Capture the cell that displays the provided text and extract its [x, y] central coordinate. 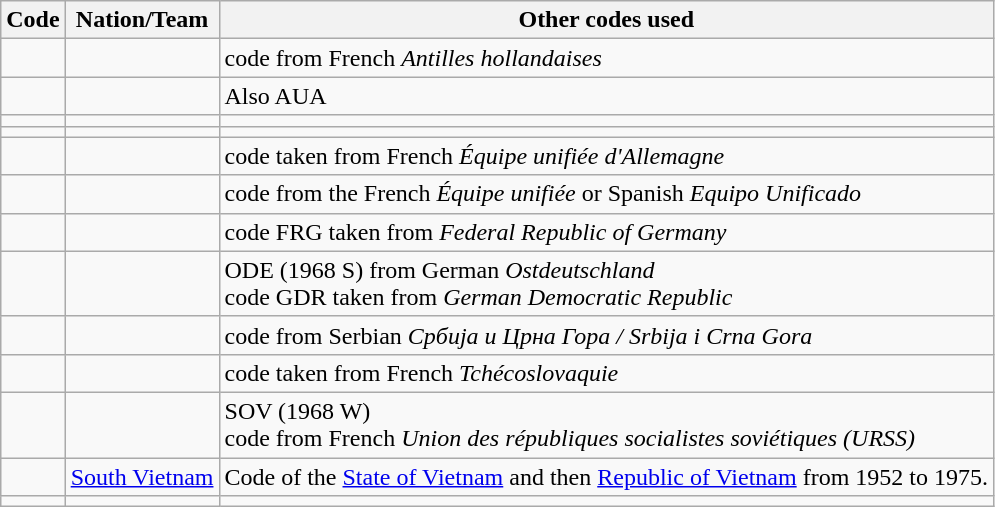
code from French Antilles hollandaises [606, 58]
SOV (1968 W)code from French Union des républiques socialistes soviétiques (URSS) [606, 424]
code taken from French Équipe unifiée d'Allemagne [606, 156]
code FRG taken from Federal Republic of Germany [606, 232]
Code [33, 20]
ODE (1968 S) from German Ostdeutschlandcode GDR taken from German Democratic Republic [606, 284]
code from Serbian Србија и Црна Гора / Srbija i Crna Gora [606, 335]
code from the French Équipe unifiée or Spanish Equipo Unificado [606, 194]
Also AUA [606, 96]
South Vietnam [142, 477]
Code of the State of Vietnam and then Republic of Vietnam from 1952 to 1975. [606, 477]
code taken from French Tchécoslovaquie [606, 373]
Nation/Team [142, 20]
Other codes used [606, 20]
